For the text-containing cell, return its midpoint in (X, Y) coordinate format. 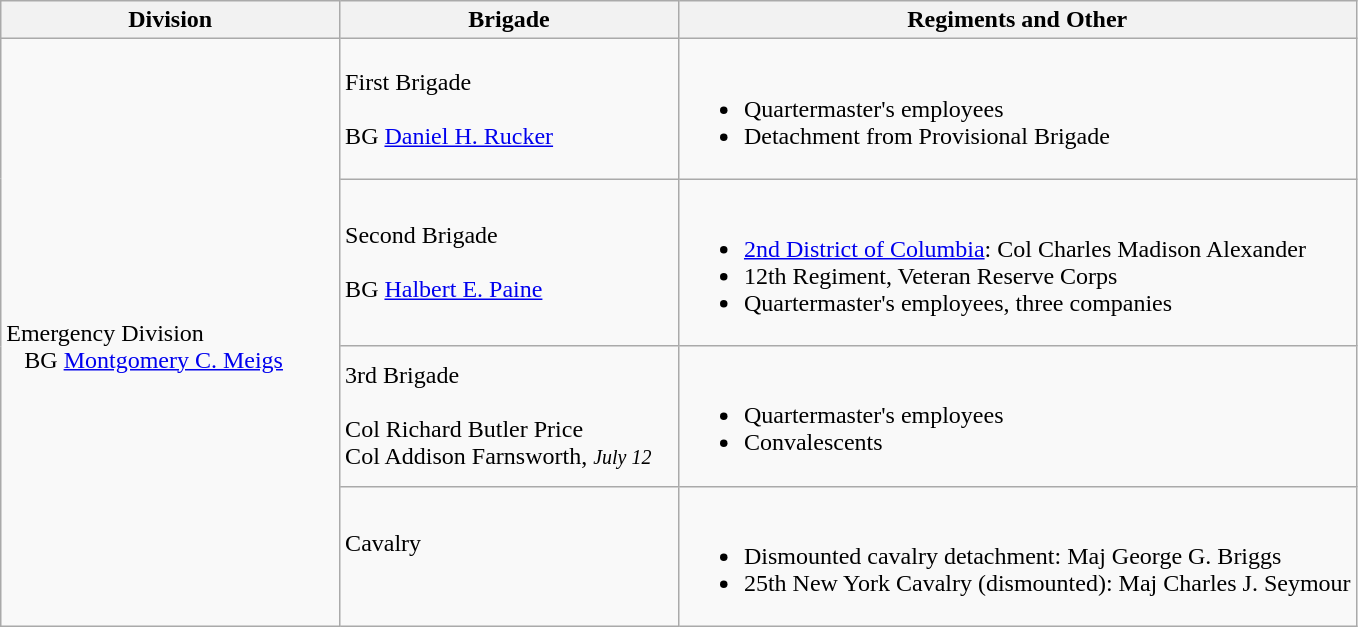
Quartermaster's employeesConvalescents (1017, 416)
Emergency Division BG Montgomery C. Meigs (170, 332)
Second Brigade BG Halbert E. Paine (510, 262)
First Brigade BG Daniel H. Rucker (510, 109)
Dismounted cavalry detachment: Maj George G. Briggs25th New York Cavalry (dismounted): Maj Charles J. Seymour (1017, 556)
2nd District of Columbia: Col Charles Madison Alexander12th Regiment, Veteran Reserve CorpsQuartermaster's employees, three companies (1017, 262)
Quartermaster's employeesDetachment from Provisional Brigade (1017, 109)
Cavalry (510, 556)
3rd Brigade Col Richard Butler Price Col Addison Farnsworth, July 12 (510, 416)
Division (170, 20)
Brigade (510, 20)
Regiments and Other (1017, 20)
